Extract the [x, y] coordinate from the center of the cell holding the provided text.  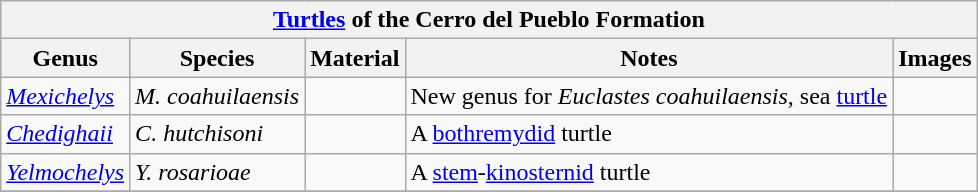
Images [935, 58]
A bothremydid turtle [649, 134]
Species [218, 58]
Mexichelys [66, 96]
Y. rosarioae [218, 172]
C. hutchisoni [218, 134]
Turtles of the Cerro del Pueblo Formation [489, 20]
Notes [649, 58]
New genus for Euclastes coahuilaensis, sea turtle [649, 96]
Chedighaii [66, 134]
Material [355, 58]
Genus [66, 58]
A stem-kinosternid turtle [649, 172]
Yelmochelys [66, 172]
M. coahuilaensis [218, 96]
